Find where the given text appears and provide that cell's center as [x, y] coordinate. 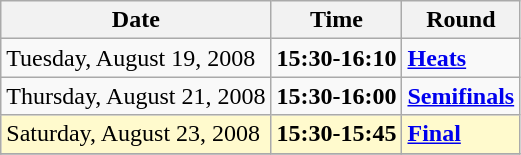
Tuesday, August 19, 2008 [136, 58]
15:30-16:10 [336, 58]
Round [461, 20]
15:30-16:00 [336, 96]
Saturday, August 23, 2008 [136, 134]
Time [336, 20]
Date [136, 20]
15:30-15:45 [336, 134]
Semifinals [461, 96]
Heats [461, 58]
Final [461, 134]
Thursday, August 21, 2008 [136, 96]
